Scan for the cell matching the given text and deliver its [x, y] coordinate at center. 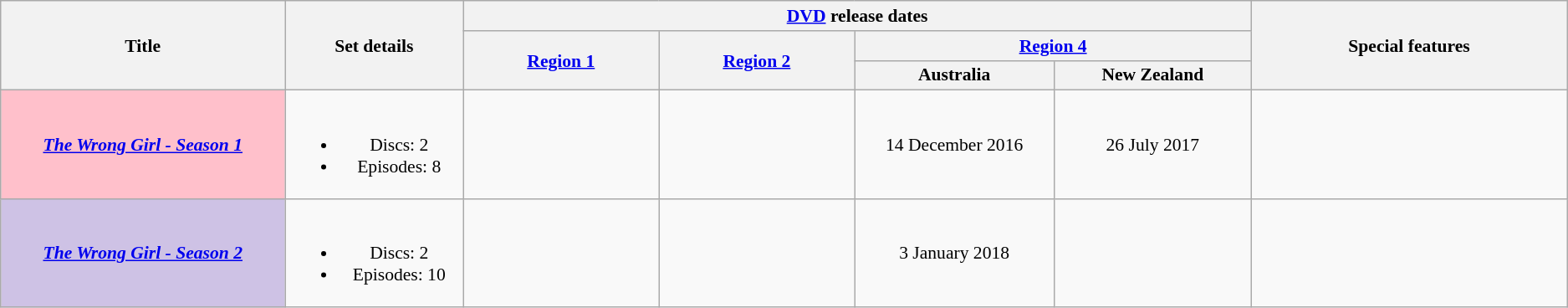
14 December 2016 [954, 145]
DVD release dates [858, 16]
Region 4 [1053, 46]
Set details [375, 45]
Australia [954, 75]
New Zealand [1152, 75]
26 July 2017 [1152, 145]
The Wrong Girl - Season 1 [143, 145]
The Wrong Girl - Season 2 [143, 254]
Special features [1408, 45]
3 January 2018 [954, 254]
Region 2 [757, 60]
Discs: 2Episodes: 10 [375, 254]
Discs: 2Episodes: 8 [375, 145]
Title [143, 45]
Region 1 [561, 60]
